For the text-containing cell, return its midpoint in [x, y] coordinate format. 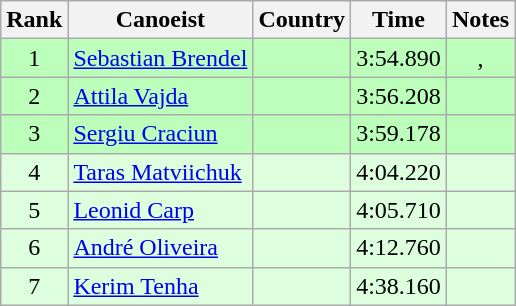
4:05.710 [399, 210]
3 [34, 134]
5 [34, 210]
3:59.178 [399, 134]
2 [34, 96]
4 [34, 172]
4:04.220 [399, 172]
4:38.160 [399, 286]
3:56.208 [399, 96]
3:54.890 [399, 58]
Canoeist [160, 20]
Leonid Carp [160, 210]
Sergiu Craciun [160, 134]
André Oliveira [160, 248]
Time [399, 20]
Notes [480, 20]
6 [34, 248]
Taras Matviichuk [160, 172]
4:12.760 [399, 248]
Sebastian Brendel [160, 58]
Country [302, 20]
1 [34, 58]
Kerim Tenha [160, 286]
, [480, 58]
Attila Vajda [160, 96]
7 [34, 286]
Rank [34, 20]
